Pinpoint the cell where the given text exists, returning its (X, Y) midpoint coordinate. 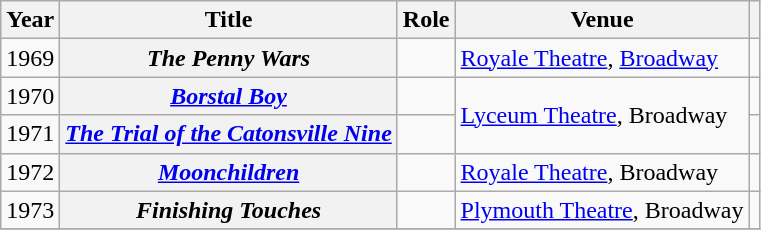
Moonchildren (229, 172)
1970 (30, 96)
1973 (30, 210)
Finishing Touches (229, 210)
Lyceum Theatre, Broadway (602, 115)
Role (426, 20)
Venue (602, 20)
The Trial of the Catonsville Nine (229, 134)
Title (229, 20)
1971 (30, 134)
Borstal Boy (229, 96)
1972 (30, 172)
Year (30, 20)
1969 (30, 58)
The Penny Wars (229, 58)
Plymouth Theatre, Broadway (602, 210)
